Output the [X, Y] coordinate of the center of the cell containing the given text.  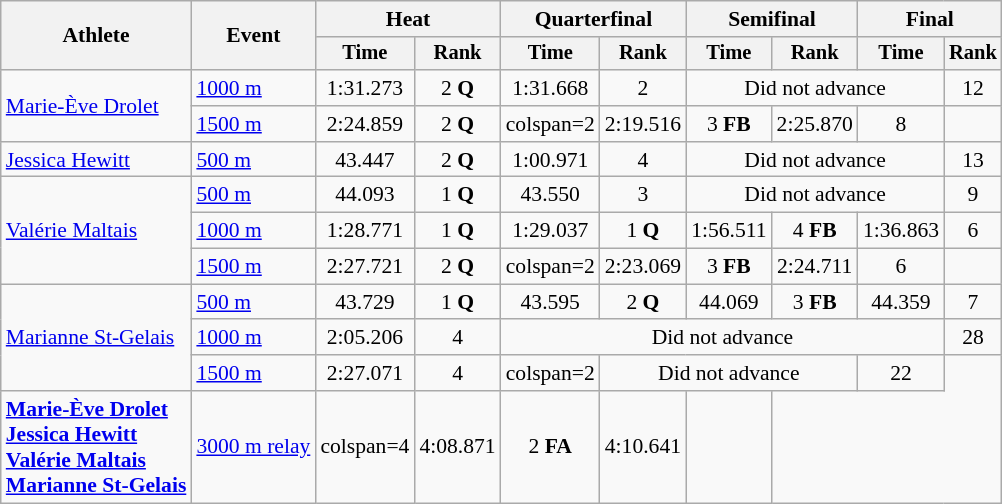
2:24.859 [364, 124]
Marianne St-Gelais [96, 338]
1:29.037 [550, 231]
7 [973, 302]
2 [643, 88]
colspan=4 [364, 447]
Event [253, 36]
4 FB [815, 231]
Heat [408, 19]
2:19.516 [643, 124]
2:27.721 [364, 267]
43.729 [364, 302]
Jessica Hewitt [96, 160]
3000 m relay [253, 447]
4:10.641 [643, 447]
44.359 [901, 302]
9 [973, 195]
44.093 [364, 195]
2 FA [550, 447]
Valérie Maltais [96, 230]
Marie-Ève Drolet [96, 106]
12 [973, 88]
1:00.971 [550, 160]
28 [973, 338]
1:31.668 [550, 88]
Quarterfinal [594, 19]
2:23.069 [643, 267]
Final [930, 19]
1:56.511 [728, 231]
4:08.871 [457, 447]
43.550 [550, 195]
8 [901, 124]
43.447 [364, 160]
1:31.273 [364, 88]
22 [901, 373]
Semifinal [772, 19]
2:27.071 [364, 373]
2:24.711 [815, 267]
3 [643, 195]
43.595 [550, 302]
2:05.206 [364, 338]
13 [973, 160]
1:36.863 [901, 231]
Athlete [96, 36]
1:28.771 [364, 231]
44.069 [728, 302]
Marie-Ève Drolet Jessica HewittValérie MaltaisMarianne St-Gelais [96, 447]
2:25.870 [815, 124]
